Determine the (x, y) coordinate at the center of the cell enclosing the given text.  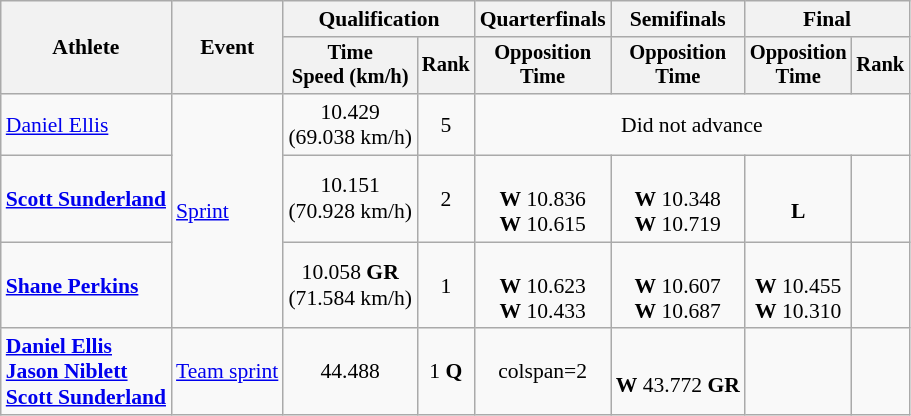
Qualification (378, 19)
Did not advance (692, 124)
2 (446, 200)
TimeSpeed (km/h) (350, 66)
W 10.623W 10.433 (543, 286)
10.429(69.038 km/h) (350, 124)
1 (446, 286)
10.058 GR(71.584 km/h) (350, 286)
W 10.348W 10.719 (678, 200)
L (798, 200)
Final (827, 19)
Quarterfinals (543, 19)
Daniel Ellis (86, 124)
W 10.607W 10.687 (678, 286)
1 Q (446, 372)
Scott Sunderland (86, 200)
Event (227, 48)
colspan=2 (543, 372)
Shane Perkins (86, 286)
Semifinals (678, 19)
Daniel EllisJason NiblettScott Sunderland (86, 372)
W 10.455W 10.310 (798, 286)
Athlete (86, 48)
10.151(70.928 km/h) (350, 200)
W 10.836W 10.615 (543, 200)
Team sprint (227, 372)
Sprint (227, 211)
5 (446, 124)
W 43.772 GR (678, 372)
44.488 (350, 372)
